Capture the cell that displays the provided text and extract its (X, Y) central coordinate. 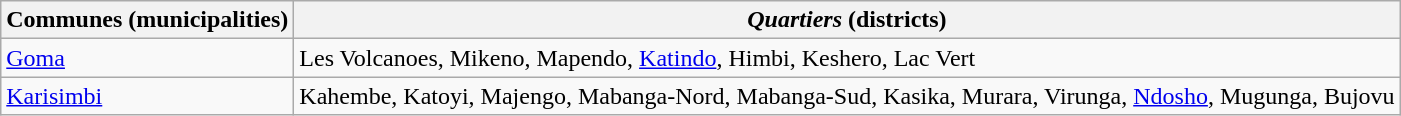
Communes (municipalities) (148, 20)
Les Volcanoes, Mikeno, Mapendo, Katindo, Himbi, Keshero, Lac Vert (847, 58)
Karisimbi (148, 96)
Goma (148, 58)
Quartiers (districts) (847, 20)
Kahembe, Katoyi, Majengo, Mabanga-Nord, Mabanga-Sud, Kasika, Murara, Virunga, Ndosho, Mugunga, Bujovu (847, 96)
